Determine the (X, Y) coordinate at the center of the cell enclosing the given text.  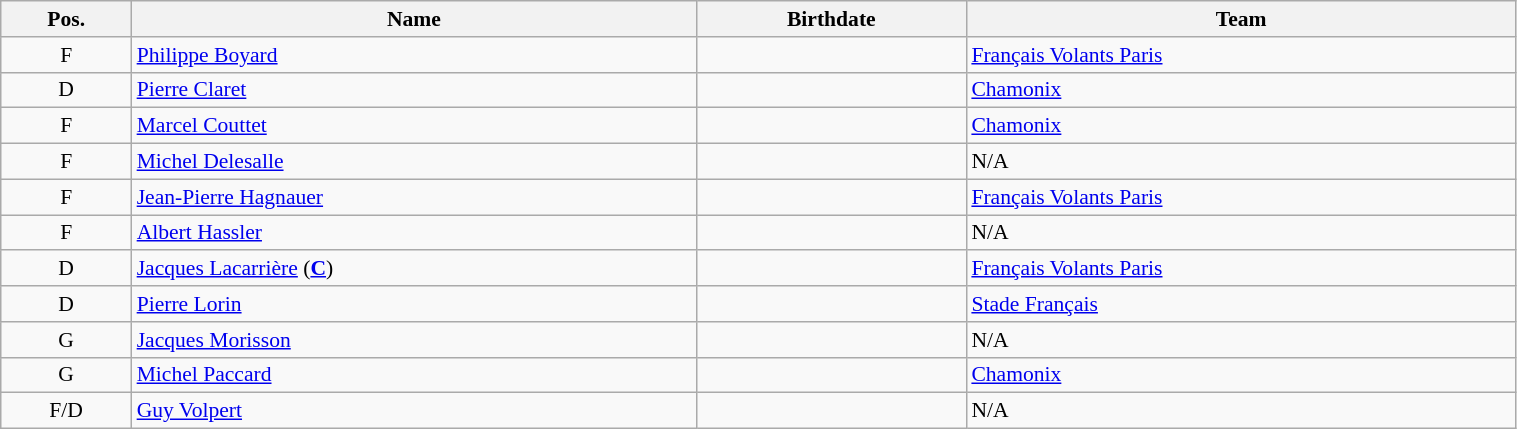
Jacques Morisson (414, 340)
Pierre Claret (414, 90)
Stade Français (1241, 304)
Jean-Pierre Hagnauer (414, 197)
Marcel Couttet (414, 126)
Birthdate (831, 19)
Pos. (66, 19)
Michel Paccard (414, 375)
Jacques Lacarrière (C) (414, 269)
Michel Delesalle (414, 162)
Philippe Boyard (414, 55)
Team (1241, 19)
Pierre Lorin (414, 304)
Guy Volpert (414, 411)
Name (414, 19)
Albert Hassler (414, 233)
F/D (66, 411)
